Find where the given text appears and provide that cell's center as (x, y) coordinate. 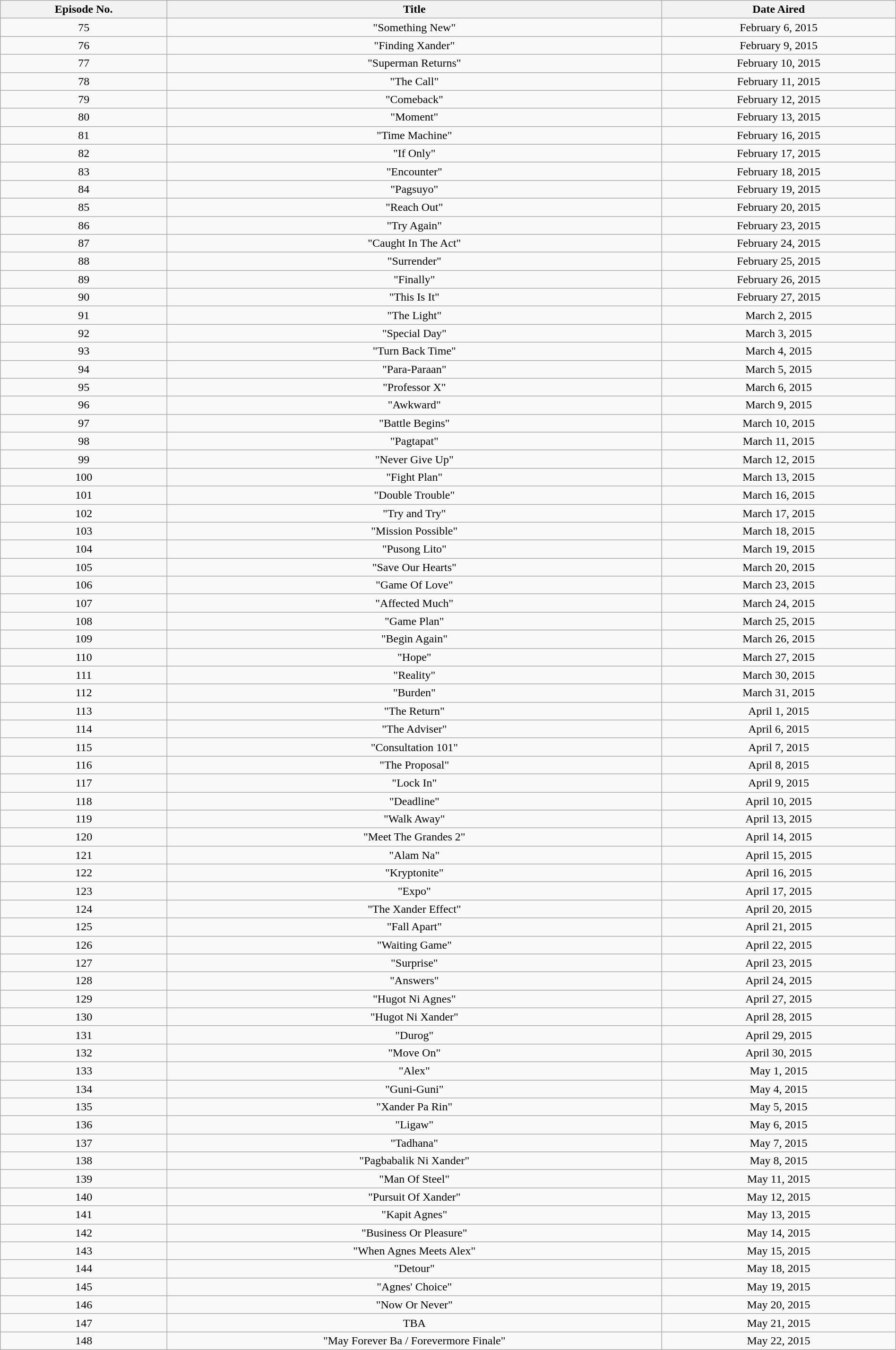
86 (84, 225)
May 18, 2015 (779, 1269)
February 9, 2015 (779, 45)
120 (84, 837)
May 14, 2015 (779, 1233)
March 23, 2015 (779, 585)
"Try and Try" (414, 513)
April 29, 2015 (779, 1035)
85 (84, 207)
"Professor X" (414, 387)
"Kapit Agnes" (414, 1215)
89 (84, 279)
February 23, 2015 (779, 225)
May 12, 2015 (779, 1197)
108 (84, 621)
March 26, 2015 (779, 639)
"Time Machine" (414, 135)
Episode No. (84, 9)
"Guni-Guni" (414, 1089)
March 30, 2015 (779, 675)
May 11, 2015 (779, 1179)
April 28, 2015 (779, 1017)
"The Proposal" (414, 765)
"Reality" (414, 675)
102 (84, 513)
125 (84, 927)
136 (84, 1125)
93 (84, 351)
111 (84, 675)
107 (84, 603)
109 (84, 639)
May 19, 2015 (779, 1287)
April 30, 2015 (779, 1053)
May 20, 2015 (779, 1305)
82 (84, 153)
"When Agnes Meets Alex" (414, 1251)
April 13, 2015 (779, 819)
"Affected Much" (414, 603)
"The Xander Effect" (414, 909)
115 (84, 747)
April 15, 2015 (779, 855)
75 (84, 27)
144 (84, 1269)
May 7, 2015 (779, 1143)
122 (84, 873)
March 24, 2015 (779, 603)
February 10, 2015 (779, 63)
92 (84, 333)
"Meet The Grandes 2" (414, 837)
"Double Trouble" (414, 495)
April 9, 2015 (779, 783)
May 22, 2015 (779, 1341)
"Surrender" (414, 261)
99 (84, 459)
"Reach Out" (414, 207)
95 (84, 387)
106 (84, 585)
March 12, 2015 (779, 459)
March 2, 2015 (779, 315)
April 16, 2015 (779, 873)
March 31, 2015 (779, 693)
94 (84, 369)
April 10, 2015 (779, 801)
March 20, 2015 (779, 567)
March 6, 2015 (779, 387)
"Pagsuyo" (414, 189)
"Caught In The Act" (414, 243)
May 15, 2015 (779, 1251)
79 (84, 99)
April 7, 2015 (779, 747)
"Encounter" (414, 171)
March 19, 2015 (779, 549)
140 (84, 1197)
"Tadhana" (414, 1143)
"Pursuit Of Xander" (414, 1197)
February 19, 2015 (779, 189)
113 (84, 711)
March 9, 2015 (779, 405)
124 (84, 909)
105 (84, 567)
February 13, 2015 (779, 117)
148 (84, 1341)
February 11, 2015 (779, 81)
138 (84, 1161)
February 17, 2015 (779, 153)
81 (84, 135)
146 (84, 1305)
"Agnes' Choice" (414, 1287)
127 (84, 963)
May 21, 2015 (779, 1323)
"Deadline" (414, 801)
"Para-Paraan" (414, 369)
"Moment" (414, 117)
February 12, 2015 (779, 99)
April 23, 2015 (779, 963)
"Consultation 101" (414, 747)
February 16, 2015 (779, 135)
"Ligaw" (414, 1125)
"Hugot Ni Agnes" (414, 999)
"Comeback" (414, 99)
137 (84, 1143)
"Never Give Up" (414, 459)
"Man Of Steel" (414, 1179)
Date Aired (779, 9)
"May Forever Ba / Forevermore Finale" (414, 1341)
April 17, 2015 (779, 891)
"Fall Apart" (414, 927)
April 8, 2015 (779, 765)
April 1, 2015 (779, 711)
March 18, 2015 (779, 531)
April 24, 2015 (779, 981)
February 18, 2015 (779, 171)
134 (84, 1089)
March 13, 2015 (779, 477)
123 (84, 891)
"Fight Plan" (414, 477)
March 5, 2015 (779, 369)
March 3, 2015 (779, 333)
"Alex" (414, 1071)
84 (84, 189)
119 (84, 819)
98 (84, 441)
135 (84, 1107)
"Pagbabalik Ni Xander" (414, 1161)
"Battle Begins" (414, 423)
"Detour" (414, 1269)
April 27, 2015 (779, 999)
"This Is It" (414, 297)
May 13, 2015 (779, 1215)
"Save Our Hearts" (414, 567)
March 16, 2015 (779, 495)
March 10, 2015 (779, 423)
April 21, 2015 (779, 927)
February 6, 2015 (779, 27)
April 6, 2015 (779, 729)
"Pusong Lito" (414, 549)
"Answers" (414, 981)
April 20, 2015 (779, 909)
77 (84, 63)
March 27, 2015 (779, 657)
March 17, 2015 (779, 513)
"The Return" (414, 711)
"Alam Na" (414, 855)
"Finally" (414, 279)
February 27, 2015 (779, 297)
117 (84, 783)
"Xander Pa Rin" (414, 1107)
February 26, 2015 (779, 279)
March 25, 2015 (779, 621)
"Business Or Pleasure" (414, 1233)
"Durog" (414, 1035)
"Finding Xander" (414, 45)
"Now Or Never" (414, 1305)
"Something New" (414, 27)
"Awkward" (414, 405)
"Game Of Love" (414, 585)
"Kryptonite" (414, 873)
March 4, 2015 (779, 351)
"Begin Again" (414, 639)
February 25, 2015 (779, 261)
112 (84, 693)
145 (84, 1287)
May 5, 2015 (779, 1107)
96 (84, 405)
"Surprise" (414, 963)
126 (84, 945)
"Waiting Game" (414, 945)
"Burden" (414, 693)
"Try Again" (414, 225)
"Special Day" (414, 333)
February 24, 2015 (779, 243)
May 1, 2015 (779, 1071)
"Superman Returns" (414, 63)
143 (84, 1251)
76 (84, 45)
121 (84, 855)
"Lock In" (414, 783)
"Mission Possible" (414, 531)
"Move On" (414, 1053)
"If Only" (414, 153)
130 (84, 1017)
141 (84, 1215)
118 (84, 801)
110 (84, 657)
May 6, 2015 (779, 1125)
"Turn Back Time" (414, 351)
83 (84, 171)
February 20, 2015 (779, 207)
147 (84, 1323)
March 11, 2015 (779, 441)
97 (84, 423)
"Hugot Ni Xander" (414, 1017)
104 (84, 549)
139 (84, 1179)
April 14, 2015 (779, 837)
"The Adviser" (414, 729)
88 (84, 261)
132 (84, 1053)
142 (84, 1233)
"The Light" (414, 315)
90 (84, 297)
"The Call" (414, 81)
91 (84, 315)
116 (84, 765)
78 (84, 81)
129 (84, 999)
Title (414, 9)
103 (84, 531)
80 (84, 117)
128 (84, 981)
133 (84, 1071)
114 (84, 729)
"Pagtapat" (414, 441)
"Game Plan" (414, 621)
100 (84, 477)
101 (84, 495)
April 22, 2015 (779, 945)
"Walk Away" (414, 819)
May 4, 2015 (779, 1089)
87 (84, 243)
May 8, 2015 (779, 1161)
"Hope" (414, 657)
131 (84, 1035)
"Expo" (414, 891)
TBA (414, 1323)
